Scan for the cell matching the given text and deliver its [X, Y] coordinate at center. 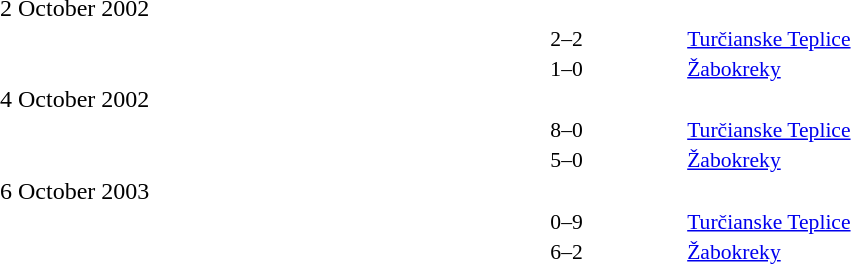
0–9 [566, 222]
2–2 [566, 38]
5–0 [566, 160]
1–0 [566, 68]
8–0 [566, 130]
